Detect which cell encompasses the target text, then output its [X, Y] center coordinate. 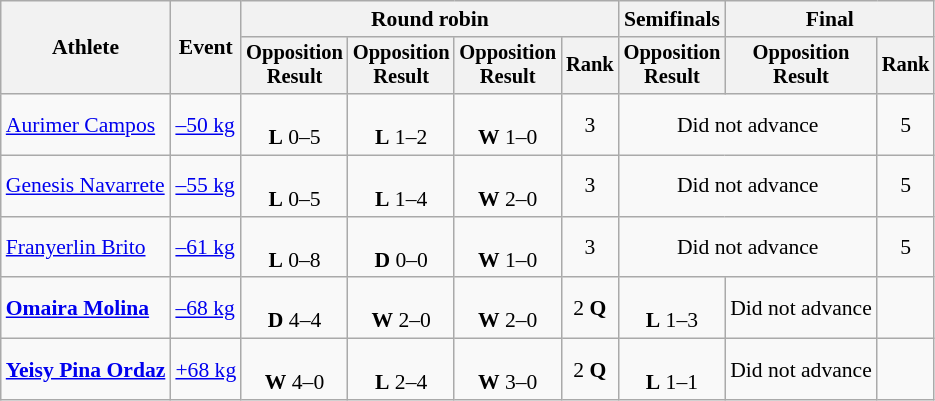
Franyerlin Brito [86, 248]
Aurimer Campos [86, 124]
–61 kg [206, 248]
–55 kg [206, 186]
L 0–8 [294, 248]
L 1–2 [402, 124]
Semifinals [672, 19]
Event [206, 48]
–50 kg [206, 124]
L 1–4 [402, 186]
L 1–3 [672, 308]
Genesis Navarrete [86, 186]
D 4–4 [294, 308]
W 4–0 [294, 370]
Yeisy Pina Ordaz [86, 370]
–68 kg [206, 308]
Round robin [430, 19]
W 3–0 [508, 370]
Final [830, 19]
+68 kg [206, 370]
Athlete [86, 48]
L 2–4 [402, 370]
D 0–0 [402, 248]
L 1–1 [672, 370]
Omaira Molina [86, 308]
